Extract the [X, Y] coordinate from the center of the cell holding the provided text.  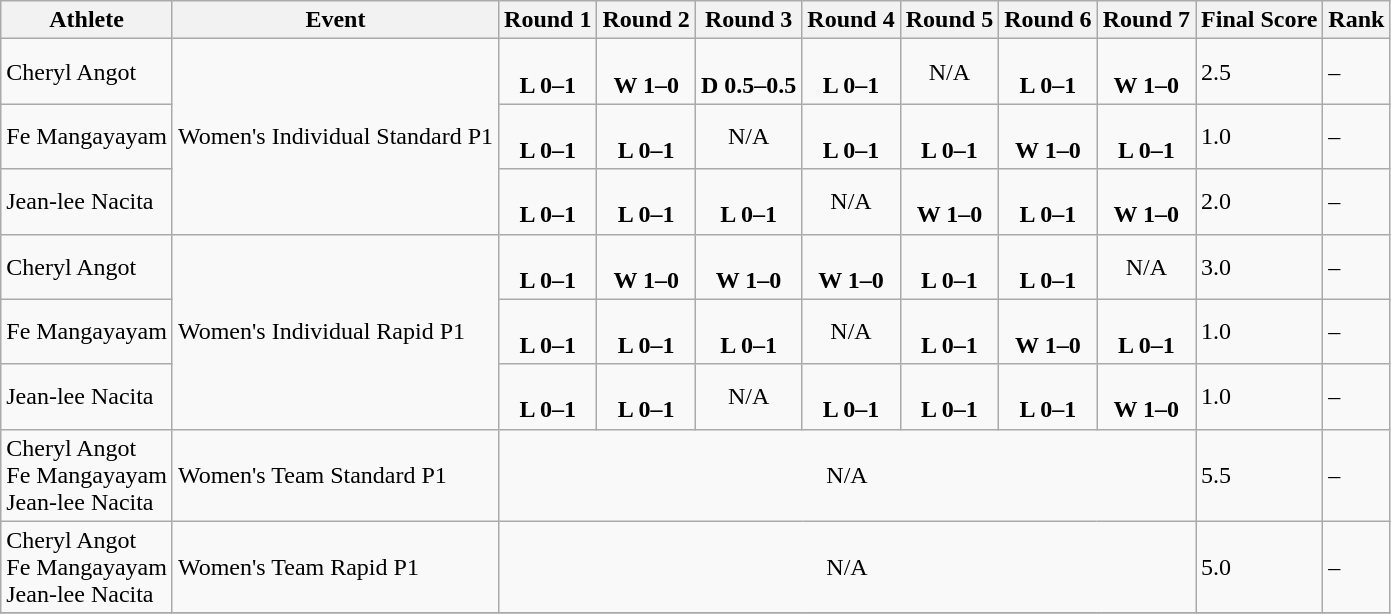
Athlete [87, 20]
Round 5 [949, 20]
Women's Individual Standard P1 [335, 136]
2.5 [1260, 72]
Round 4 [851, 20]
Round 1 [548, 20]
5.5 [1260, 475]
Round 3 [748, 20]
Round 7 [1146, 20]
Round 6 [1048, 20]
Event [335, 20]
Rank [1356, 20]
D 0.5–0.5 [748, 72]
Women's Individual Rapid P1 [335, 332]
Final Score [1260, 20]
Women's Team Standard P1 [335, 475]
3.0 [1260, 266]
Women's Team Rapid P1 [335, 567]
2.0 [1260, 202]
5.0 [1260, 567]
Round 2 [646, 20]
